From the cell containing the given text, extract its center point as [x, y] coordinate. 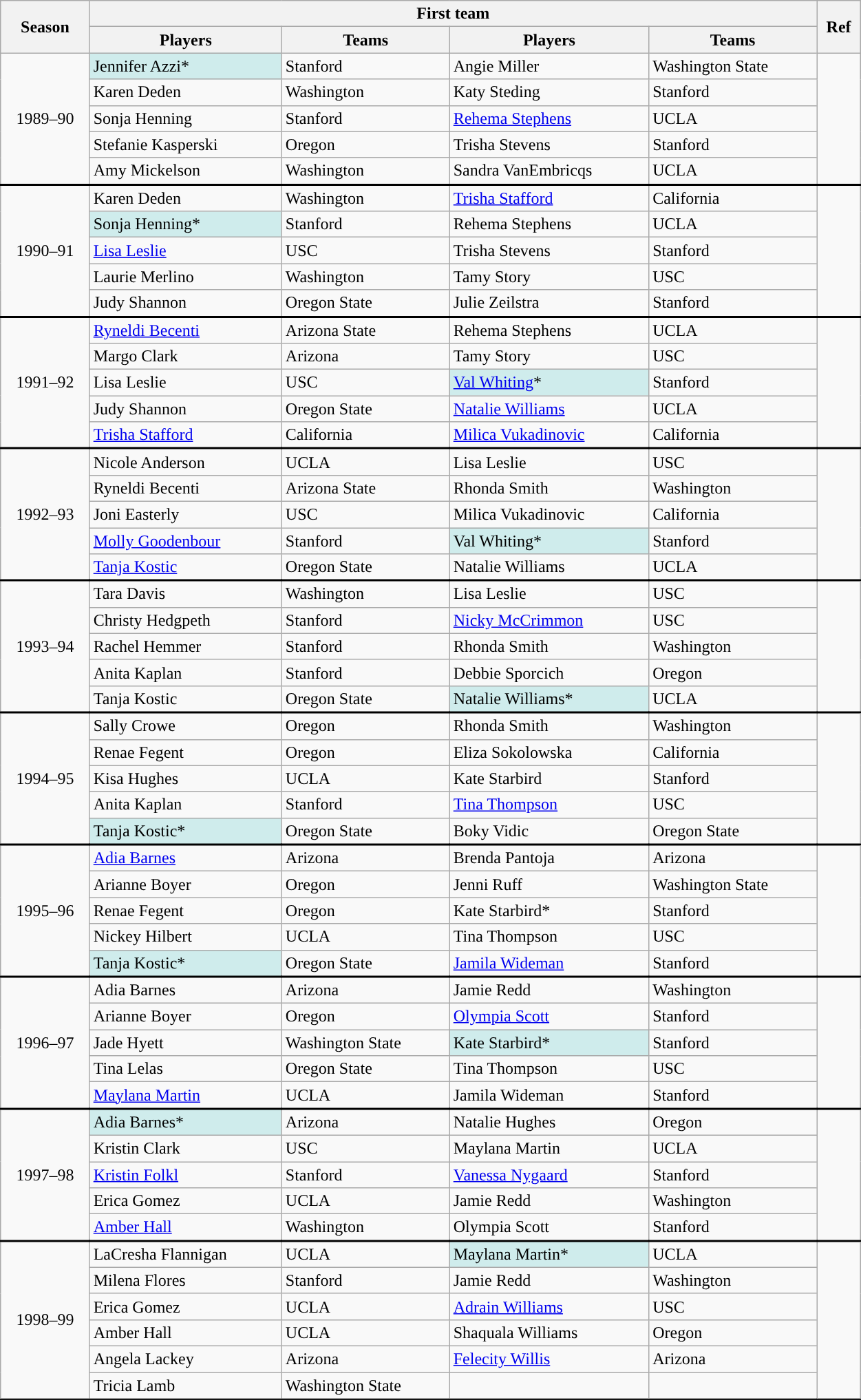
Tara Davis [186, 593]
Felecity Willis [549, 1359]
1990–91 [45, 251]
1993–94 [45, 646]
Nicole Anderson [186, 463]
Joni Easterly [186, 514]
Sally Crowe [186, 725]
Rachel Hemmer [186, 646]
Boky Vidic [549, 831]
Natalie Williams* [549, 699]
Nickey Hilbert [186, 937]
First team [453, 14]
Kate Starbird [549, 778]
Adrain Williams [549, 1306]
Molly Goodenbour [186, 540]
1989–90 [45, 118]
Sonja Henning* [186, 224]
Laurie Merlino [186, 277]
Sonja Henning [186, 118]
Tina Lelas [186, 1069]
Shaquala Williams [549, 1333]
Maylana Martin* [549, 1254]
Tricia Lamb [186, 1386]
Kisa Hughes [186, 778]
Kristin Clark [186, 1148]
1995–96 [45, 911]
Brenda Pantoja [549, 858]
1992–93 [45, 515]
Debbie Sporcich [549, 672]
Vanessa Nygaard [549, 1175]
Angie Miller [549, 66]
Jenni Ruff [549, 884]
Season [45, 27]
1996–97 [45, 1043]
Jennifer Azzi* [186, 66]
Adia Barnes* [186, 1122]
Stefanie Kasperski [186, 145]
Kristin Folkl [186, 1175]
1998–99 [45, 1319]
Nicky McCrimmon [549, 620]
Ref [838, 27]
Christy Hedgpeth [186, 620]
Milena Flores [186, 1280]
Eliza Sokolowska [549, 752]
LaCresha Flannigan [186, 1254]
1994–95 [45, 778]
Natalie Hughes [549, 1122]
1991–92 [45, 383]
Julie Zeilstra [549, 303]
Angela Lackey [186, 1359]
1997–98 [45, 1175]
Amy Mickelson [186, 171]
Margo Clark [186, 357]
Sandra VanEmbricqs [549, 171]
Katy Steding [549, 92]
Jade Hyett [186, 1043]
